Return [X, Y] of the center of cell containing provided text 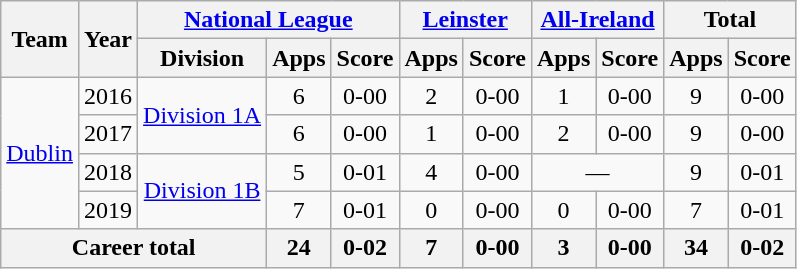
3 [563, 248]
Career total [134, 248]
4 [431, 172]
2019 [108, 210]
Leinster [465, 20]
Dublin [40, 153]
2017 [108, 134]
Division 1B [202, 191]
— [597, 172]
Division [202, 58]
Team [40, 39]
All-Ireland [597, 20]
2018 [108, 172]
Year [108, 39]
2016 [108, 96]
Division 1A [202, 115]
Total [730, 20]
34 [696, 248]
National League [268, 20]
24 [299, 248]
5 [299, 172]
